Extract the [x, y] coordinate from the center of the cell holding the provided text.  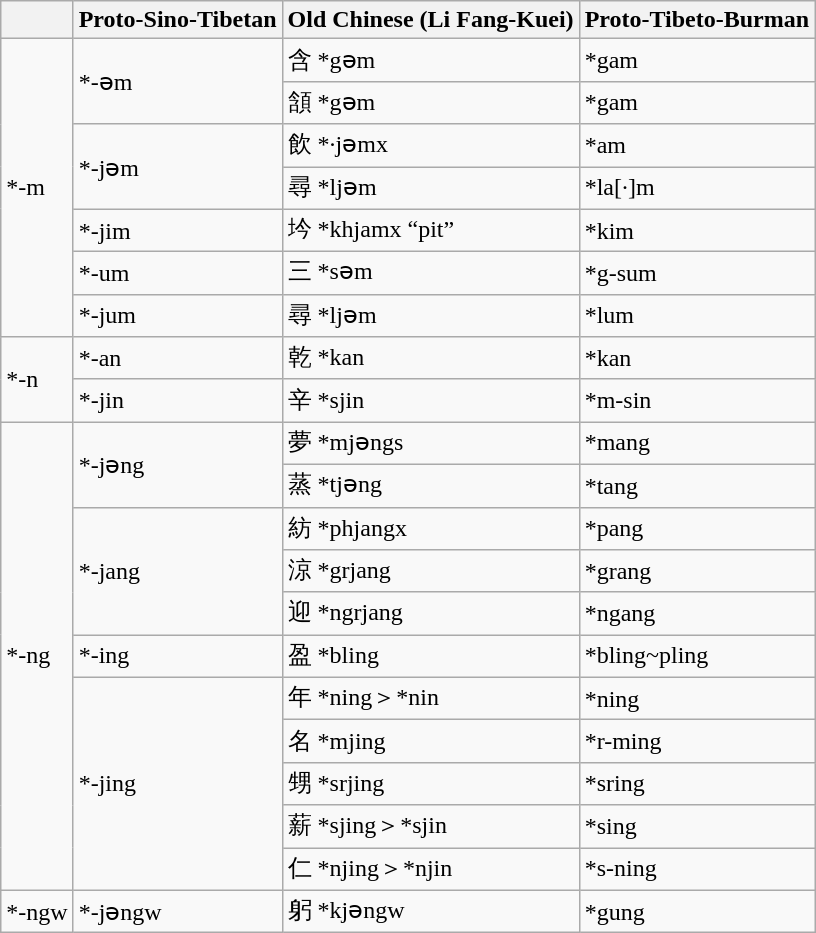
*r-ming [697, 742]
*-an [178, 358]
*-n [37, 380]
*ngang [697, 614]
*-jum [178, 316]
含 *gəm [430, 60]
Proto-Tibeto-Burman [697, 20]
*lum [697, 316]
*m-sin [697, 400]
*-əm [178, 82]
頷 *gəm [430, 102]
*bling~pling [697, 656]
*-jəm [178, 166]
*-jang [178, 571]
甥 *srjing [430, 784]
仁 *njing＞*njin [430, 870]
三 *səm [430, 274]
Old Chinese (Li Fang-Kuei) [430, 20]
*mang [697, 444]
*-jəng [178, 464]
*-ngw [37, 912]
乾 *kan [430, 358]
*pang [697, 528]
躬 *kjəngw [430, 912]
*ning [697, 698]
盈 *bling [430, 656]
*-um [178, 274]
年 *ning＞*nin [430, 698]
*sing [697, 826]
*kan [697, 358]
*la[·]m [697, 188]
*-jim [178, 230]
薪 *sjing＞*sjin [430, 826]
名 *mjing [430, 742]
*sring [697, 784]
*s-ning [697, 870]
辛 *sjin [430, 400]
*-ng [37, 656]
*gung [697, 912]
涼 *grjang [430, 572]
夢 *mjəngs [430, 444]
*-ing [178, 656]
蒸 *tjəng [430, 486]
*-m [37, 188]
Proto-Sino-Tibetan [178, 20]
*g-sum [697, 274]
紡 *phjangx [430, 528]
*kim [697, 230]
*grang [697, 572]
*-jin [178, 400]
*-jəngw [178, 912]
*tang [697, 486]
迎 *ngrjang [430, 614]
*-jing [178, 784]
坅 *khjamx “pit” [430, 230]
*am [697, 146]
飲 *·jəmx [430, 146]
